Detect which cell encompasses the target text, then output its (X, Y) center coordinate. 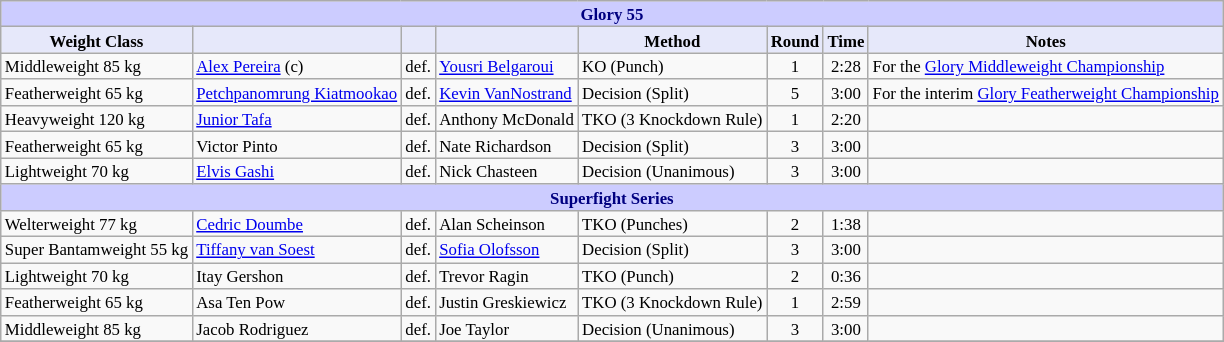
Trevor Ragin (506, 276)
For the interim Glory Featherweight Championship (1046, 93)
2:59 (846, 302)
Super Bantamweight 55 kg (96, 250)
Sofia Olofsson (506, 250)
Heavyweight 120 kg (96, 119)
Tiffany van Soest (296, 250)
Justin Greskiewicz (506, 302)
1:38 (846, 224)
Petchpanomrung Kiatmookao (296, 93)
Asa Ten Pow (296, 302)
Superfight Series (612, 197)
Weight Class (96, 40)
Time (846, 40)
5 (796, 93)
2:28 (846, 66)
Nick Chasteen (506, 171)
Alex Pereira (c) (296, 66)
For the Glory Middleweight Championship (1046, 66)
Junior Tafa (296, 119)
Itay Gershon (296, 276)
Yousri Belgaroui (506, 66)
Victor Pinto (296, 145)
TKO (Punch) (672, 276)
Notes (1046, 40)
TKO (Punches) (672, 224)
Joe Taylor (506, 328)
Anthony McDonald (506, 119)
Glory 55 (612, 14)
Nate Richardson (506, 145)
Alan Scheinson (506, 224)
0:36 (846, 276)
KO (Punch) (672, 66)
Cedric Doumbe (296, 224)
Jacob Rodriguez (296, 328)
Round (796, 40)
2:20 (846, 119)
Welterweight 77 kg (96, 224)
Kevin VanNostrand (506, 93)
Elvis Gashi (296, 171)
Method (672, 40)
